Scan for the cell matching the given text and deliver its [X, Y] coordinate at center. 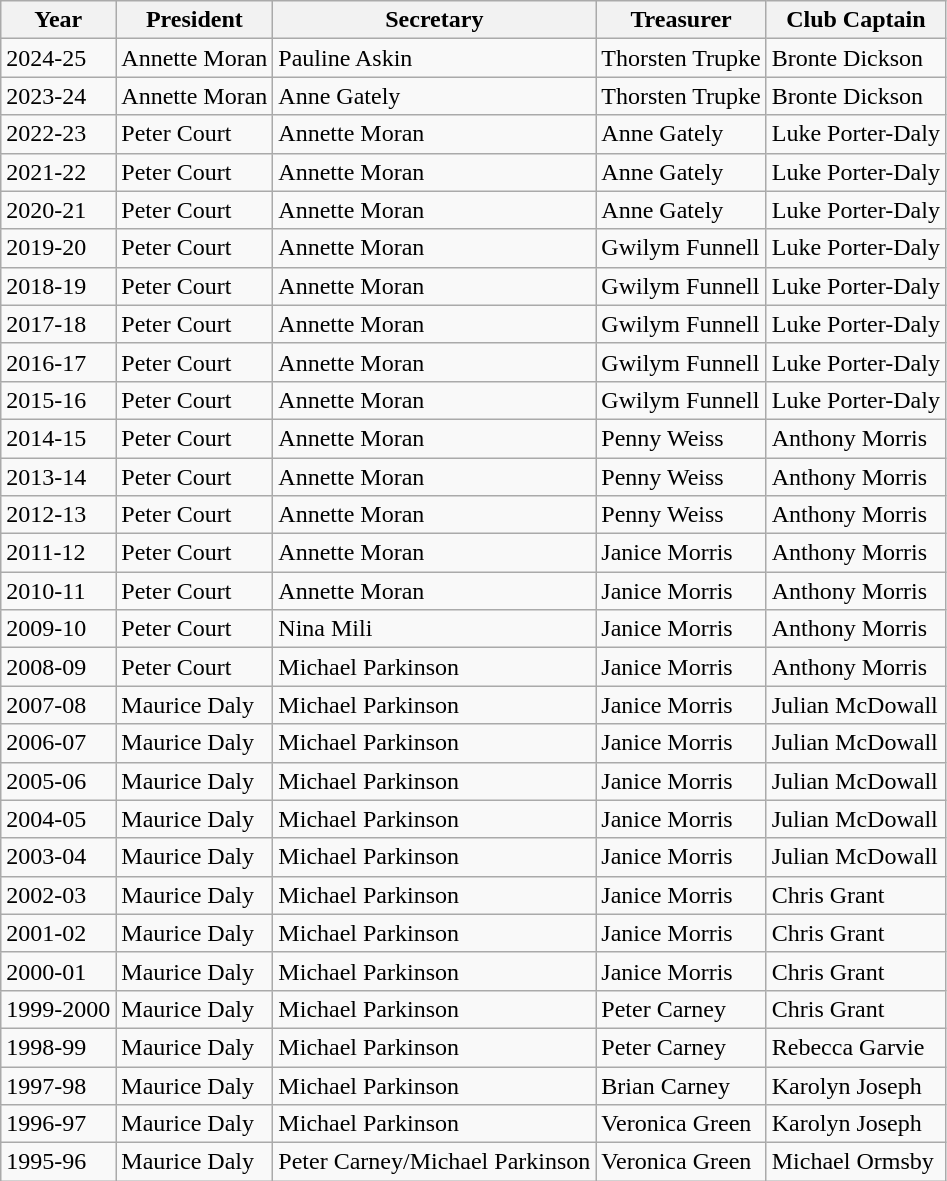
Rebecca Garvie [856, 1047]
President [194, 20]
2006-07 [58, 743]
2005-06 [58, 781]
2019-20 [58, 248]
2011-12 [58, 553]
Michael Ormsby [856, 1162]
2002-03 [58, 895]
2020-21 [58, 210]
2012-13 [58, 515]
2013-14 [58, 477]
2009-10 [58, 629]
1999-2000 [58, 1009]
2017-18 [58, 324]
2024-25 [58, 58]
Pauline Askin [434, 58]
1998-99 [58, 1047]
2014-15 [58, 438]
Peter Carney/Michael Parkinson [434, 1162]
Secretary [434, 20]
2007-08 [58, 705]
2010-11 [58, 591]
2018-19 [58, 286]
Treasurer [681, 20]
2022-23 [58, 134]
Club Captain [856, 20]
2023-24 [58, 96]
1995-96 [58, 1162]
Brian Carney [681, 1085]
2021-22 [58, 172]
1997-98 [58, 1085]
2003-04 [58, 857]
2001-02 [58, 933]
Nina Mili [434, 629]
2008-09 [58, 667]
2000-01 [58, 971]
2015-16 [58, 400]
2004-05 [58, 819]
2016-17 [58, 362]
1996-97 [58, 1124]
Year [58, 20]
